Search for the cell housing the specified text and yield its (X, Y) center coordinate. 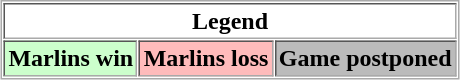
Legend (230, 21)
Marlins win (71, 58)
Game postponed (365, 58)
Marlins loss (206, 58)
